Detect which cell encompasses the target text, then output its [X, Y] center coordinate. 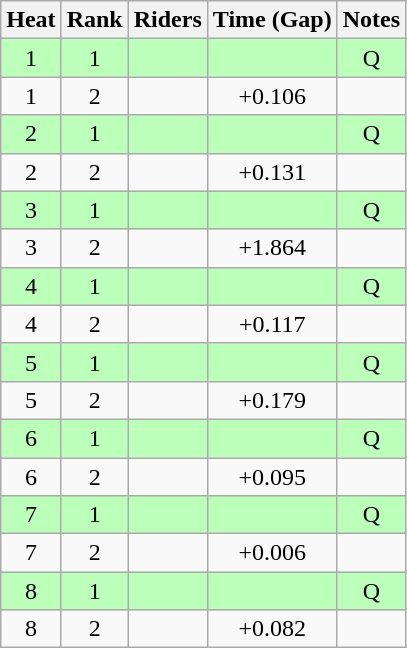
+1.864 [272, 248]
Riders [168, 20]
Time (Gap) [272, 20]
+0.131 [272, 172]
+0.006 [272, 553]
+0.095 [272, 477]
+0.106 [272, 96]
+0.179 [272, 400]
+0.117 [272, 324]
Rank [94, 20]
+0.082 [272, 629]
Notes [371, 20]
Heat [31, 20]
